Pinpoint the cell where the given text exists, returning its [X, Y] midpoint coordinate. 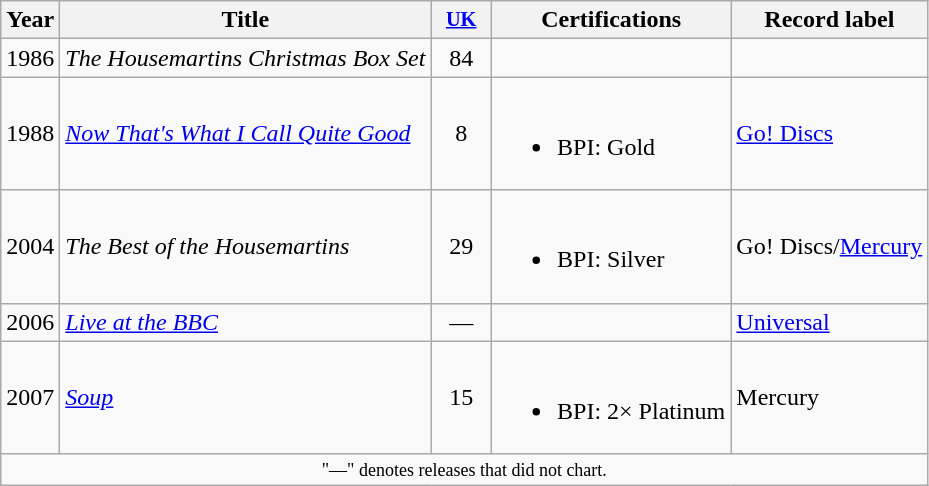
BPI: Silver [612, 246]
Year [30, 20]
Record label [830, 20]
UK [462, 20]
8 [462, 134]
Title [246, 20]
84 [462, 58]
― [462, 322]
15 [462, 398]
"—" denotes releases that did not chart. [464, 470]
BPI: Gold [612, 134]
Now That's What I Call Quite Good [246, 134]
Soup [246, 398]
Universal [830, 322]
1986 [30, 58]
BPI: 2× Platinum [612, 398]
Live at the BBC [246, 322]
2004 [30, 246]
The Best of the Housemartins [246, 246]
1988 [30, 134]
The Housemartins Christmas Box Set [246, 58]
Go! Discs [830, 134]
2007 [30, 398]
29 [462, 246]
Certifications [612, 20]
Mercury [830, 398]
Go! Discs/Mercury [830, 246]
2006 [30, 322]
